Find where the given text appears and provide that cell's center as [X, Y] coordinate. 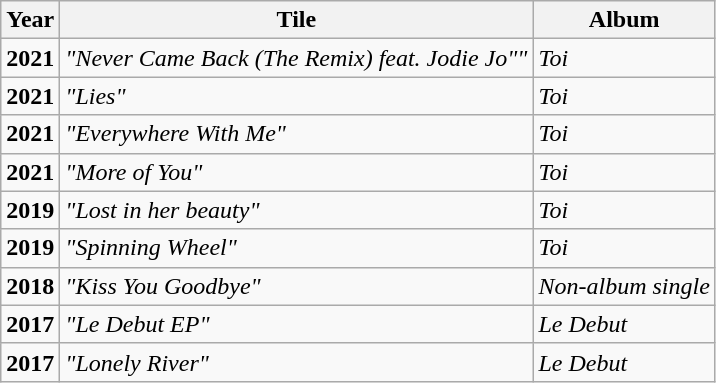
2018 [30, 286]
Non-album single [624, 286]
"More of You" [296, 172]
"Never Came Back (The Remix) feat. Jodie Jo"" [296, 58]
"Lonely River" [296, 362]
Year [30, 20]
"Spinning Wheel" [296, 248]
"Le Debut EP" [296, 324]
"Lies" [296, 96]
"Everywhere With Me" [296, 134]
Tile [296, 20]
"Lost in her beauty" [296, 210]
"Kiss You Goodbye" [296, 286]
Album [624, 20]
